Detect which cell encompasses the target text, then output its (x, y) center coordinate. 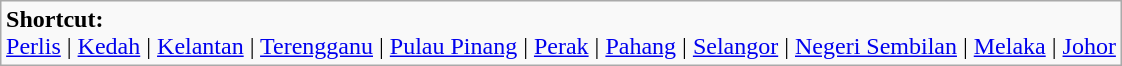
Shortcut:Perlis | Kedah | Kelantan | Terengganu | Pulau Pinang | Perak | Pahang | Selangor | Negeri Sembilan | Melaka | Johor (562, 34)
